Determine the [x, y] coordinate at the center of the cell enclosing the given text.  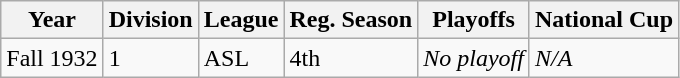
National Cup [604, 20]
No playoff [474, 58]
Playoffs [474, 20]
N/A [604, 58]
Year [52, 20]
Fall 1932 [52, 58]
4th [351, 58]
League [241, 20]
Division [150, 20]
1 [150, 58]
ASL [241, 58]
Reg. Season [351, 20]
